For the text-containing cell, return its midpoint in [X, Y] coordinate format. 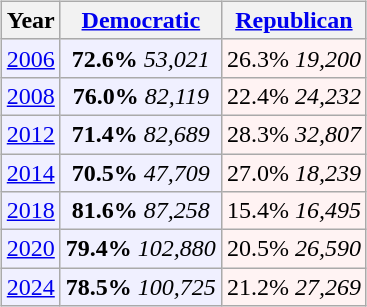
76.0% 82,119 [140, 96]
28.3% 32,807 [294, 134]
2006 [30, 58]
22.4% 24,232 [294, 96]
2014 [30, 173]
71.4% 82,689 [140, 134]
2008 [30, 96]
2018 [30, 211]
21.2% 27,269 [294, 287]
26.3% 19,200 [294, 58]
70.5% 47,709 [140, 173]
78.5% 100,725 [140, 287]
20.5% 26,590 [294, 249]
2024 [30, 287]
27.0% 18,239 [294, 173]
79.4% 102,880 [140, 249]
Republican [294, 20]
2020 [30, 249]
2012 [30, 134]
15.4% 16,495 [294, 211]
Year [30, 20]
Democratic [140, 20]
81.6% 87,258 [140, 211]
72.6% 53,021 [140, 58]
